Capture the cell that displays the provided text and extract its (X, Y) central coordinate. 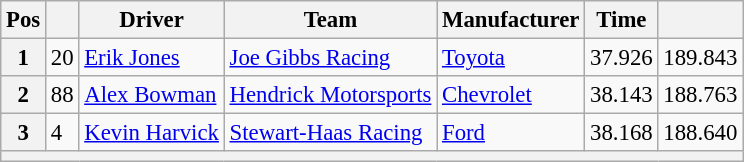
Erik Jones (152, 58)
1 (24, 58)
189.843 (700, 58)
Stewart-Haas Racing (330, 133)
2 (24, 95)
3 (24, 133)
Kevin Harvick (152, 133)
20 (62, 58)
37.926 (622, 58)
Driver (152, 20)
38.143 (622, 95)
Toyota (511, 58)
Hendrick Motorsports (330, 95)
188.640 (700, 133)
Ford (511, 133)
88 (62, 95)
Joe Gibbs Racing (330, 58)
Time (622, 20)
Team (330, 20)
Manufacturer (511, 20)
38.168 (622, 133)
4 (62, 133)
Alex Bowman (152, 95)
Pos (24, 20)
Chevrolet (511, 95)
188.763 (700, 95)
